Capture the cell that displays the provided text and extract its [x, y] central coordinate. 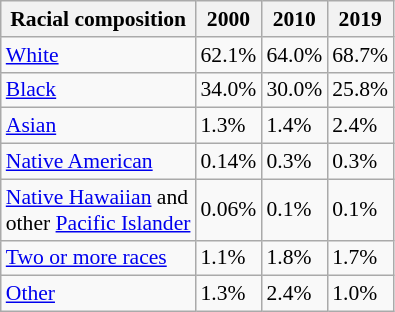
2019 [360, 19]
Other [98, 294]
30.0% [294, 90]
62.1% [228, 55]
0.06% [228, 210]
0.14% [228, 162]
Asian [98, 126]
25.8% [360, 90]
64.0% [294, 55]
Native American [98, 162]
White [98, 55]
1.1% [228, 258]
1.4% [294, 126]
1.7% [360, 258]
Black [98, 90]
Racial composition [98, 19]
Native Hawaiian andother Pacific Islander [98, 210]
2000 [228, 19]
1.0% [360, 294]
68.7% [360, 55]
1.8% [294, 258]
2010 [294, 19]
Two or more races [98, 258]
34.0% [228, 90]
